Return [x, y] of the center of cell containing provided text 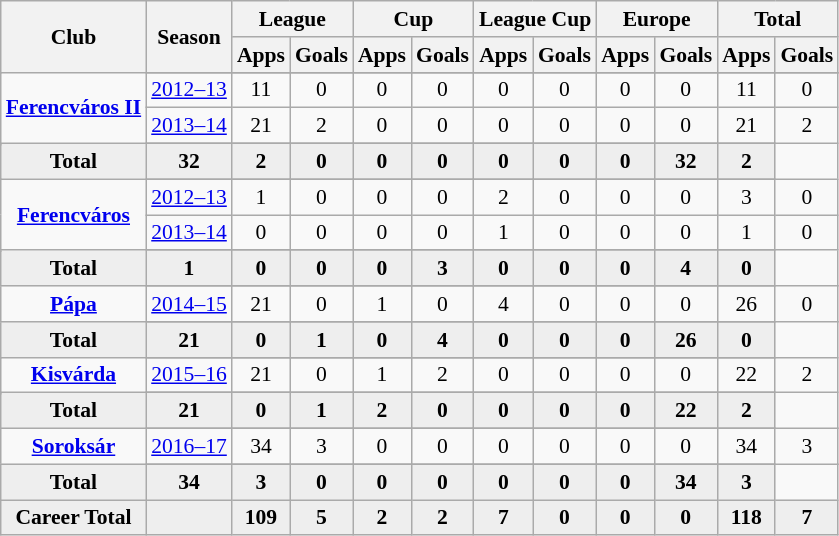
5 [322, 518]
2015–16 [189, 375]
Ferencváros [74, 214]
Season [189, 36]
Club [74, 36]
118 [746, 518]
Kisvárda [74, 375]
Pápa [74, 304]
109 [261, 518]
Europe [656, 19]
Cup [414, 19]
2016–17 [189, 447]
League [292, 19]
Soroksár [74, 447]
League Cup [535, 19]
Career Total [74, 518]
2014–15 [189, 304]
Ferencváros II [74, 108]
